Capture the cell that displays the provided text and extract its [X, Y] central coordinate. 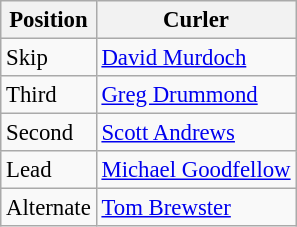
Tom Brewster [196, 208]
David Murdoch [196, 58]
Curler [196, 20]
Alternate [48, 208]
Third [48, 95]
Second [48, 133]
Position [48, 20]
Michael Goodfellow [196, 170]
Greg Drummond [196, 95]
Scott Andrews [196, 133]
Lead [48, 170]
Skip [48, 58]
